Scan for the cell matching the given text and deliver its [x, y] coordinate at center. 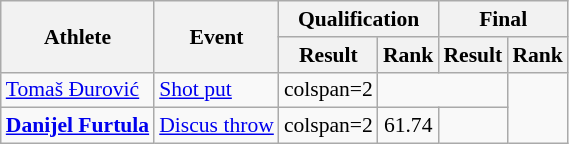
Event [216, 36]
Final [502, 19]
Athlete [78, 36]
Shot put [216, 90]
61.74 [408, 126]
Discus throw [216, 126]
Tomaš Đurović [78, 90]
Qualification [359, 19]
Danijel Furtula [78, 126]
